Pinpoint the cell where the given text exists, returning its (X, Y) midpoint coordinate. 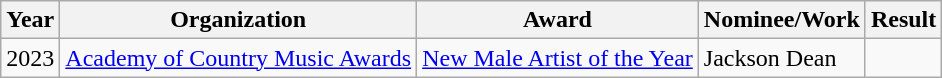
Academy of Country Music Awards (238, 58)
2023 (30, 58)
New Male Artist of the Year (558, 58)
Year (30, 20)
Nominee/Work (782, 20)
Award (558, 20)
Organization (238, 20)
Jackson Dean (782, 58)
Result (903, 20)
